Find where the given text appears and provide that cell's center as (x, y) coordinate. 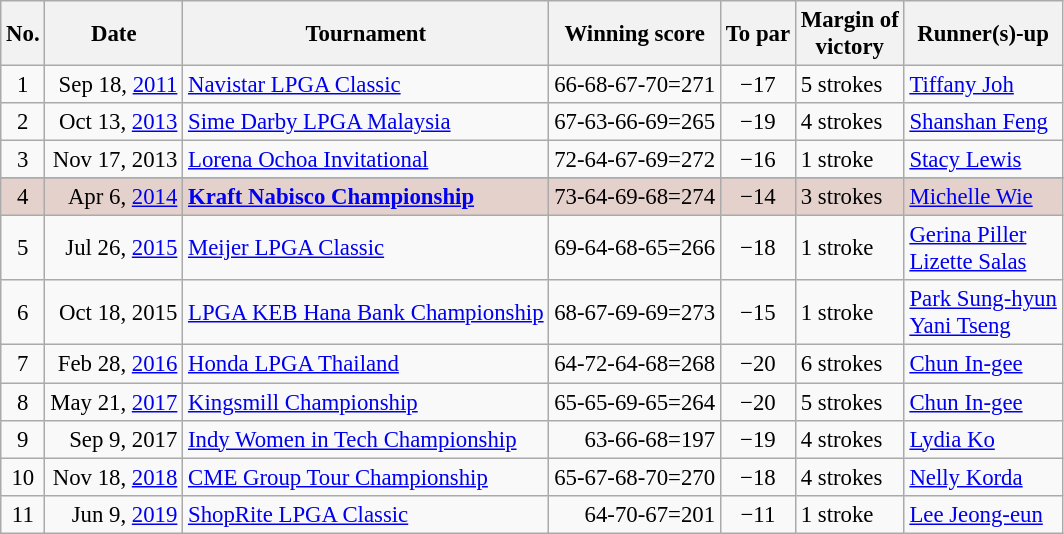
Lee Jeong-eun (983, 514)
Nov 17, 2013 (114, 160)
11 (23, 514)
8 (23, 402)
2 (23, 122)
Nelly Korda (983, 477)
Winning score (635, 34)
6 (23, 312)
Tournament (366, 34)
Margin ofvictory (850, 34)
69-64-68-65=266 (635, 248)
−16 (758, 160)
Oct 18, 2015 (114, 312)
Tiffany Joh (983, 85)
Shanshan Feng (983, 122)
−15 (758, 312)
Sep 18, 2011 (114, 85)
Michelle Wie (983, 197)
Kingsmill Championship (366, 402)
Runner(s)-up (983, 34)
−17 (758, 85)
Park Sung-hyun Yani Tseng (983, 312)
Date (114, 34)
May 21, 2017 (114, 402)
9 (23, 439)
Meijer LPGA Classic (366, 248)
4 (23, 197)
6 strokes (850, 364)
10 (23, 477)
3 strokes (850, 197)
Jun 9, 2019 (114, 514)
72-64-67-69=272 (635, 160)
67-63-66-69=265 (635, 122)
ShopRite LPGA Classic (366, 514)
1 (23, 85)
Feb 28, 2016 (114, 364)
CME Group Tour Championship (366, 477)
Stacy Lewis (983, 160)
64-70-67=201 (635, 514)
−14 (758, 197)
Sime Darby LPGA Malaysia (366, 122)
Lorena Ochoa Invitational (366, 160)
65-65-69-65=264 (635, 402)
No. (23, 34)
Jul 26, 2015 (114, 248)
Sep 9, 2017 (114, 439)
Indy Women in Tech Championship (366, 439)
To par (758, 34)
73-64-69-68=274 (635, 197)
5 (23, 248)
63-66-68=197 (635, 439)
68-67-69-69=273 (635, 312)
64-72-64-68=268 (635, 364)
Kraft Nabisco Championship (366, 197)
Oct 13, 2013 (114, 122)
−11 (758, 514)
Honda LPGA Thailand (366, 364)
66-68-67-70=271 (635, 85)
7 (23, 364)
65-67-68-70=270 (635, 477)
LPGA KEB Hana Bank Championship (366, 312)
Nov 18, 2018 (114, 477)
Gerina Piller Lizette Salas (983, 248)
Lydia Ko (983, 439)
Navistar LPGA Classic (366, 85)
Apr 6, 2014 (114, 197)
3 (23, 160)
